Identify which cell holds the provided text, then report its (x, y) central coordinate. 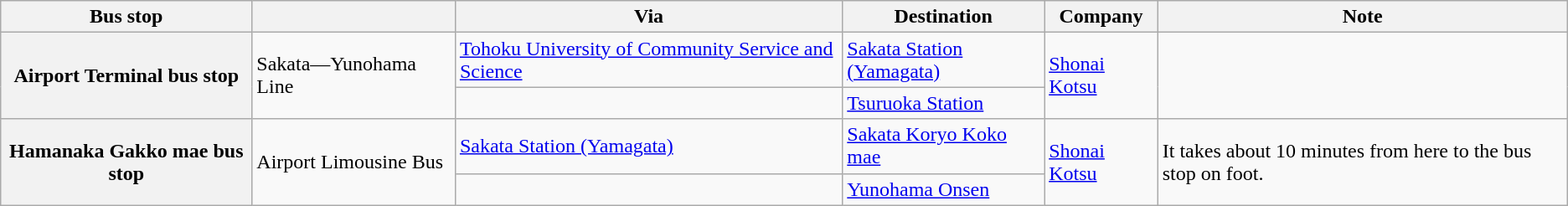
Sakata Koryo Koko mae (943, 146)
Yunohama Onsen (943, 189)
Airport Limousine Bus (353, 162)
Company (1101, 17)
Tohoku University of Community Service and Science (648, 60)
Tsuruoka Station (943, 103)
It takes about 10 minutes from here to the bus stop on foot. (1362, 162)
Hamanaka Gakko mae bus stop (126, 162)
Destination (943, 17)
Airport Terminal bus stop (126, 75)
Via (648, 17)
Note (1362, 17)
Sakata―Yunohama Line (353, 75)
Bus stop (126, 17)
